Return (X, Y) of the center of cell containing provided text 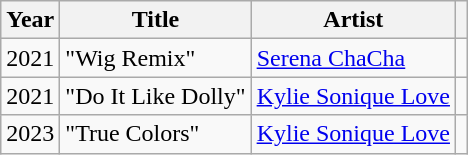
Artist (353, 20)
"Do It Like Dolly" (156, 96)
Title (156, 20)
Year (30, 20)
Serena ChaCha (353, 58)
"True Colors" (156, 134)
2023 (30, 134)
"Wig Remix" (156, 58)
